Detect which cell encompasses the target text, then output its (X, Y) center coordinate. 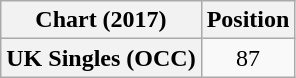
Position (248, 20)
UK Singles (OCC) (101, 58)
87 (248, 58)
Chart (2017) (101, 20)
